Search for the cell housing the specified text and yield its (X, Y) center coordinate. 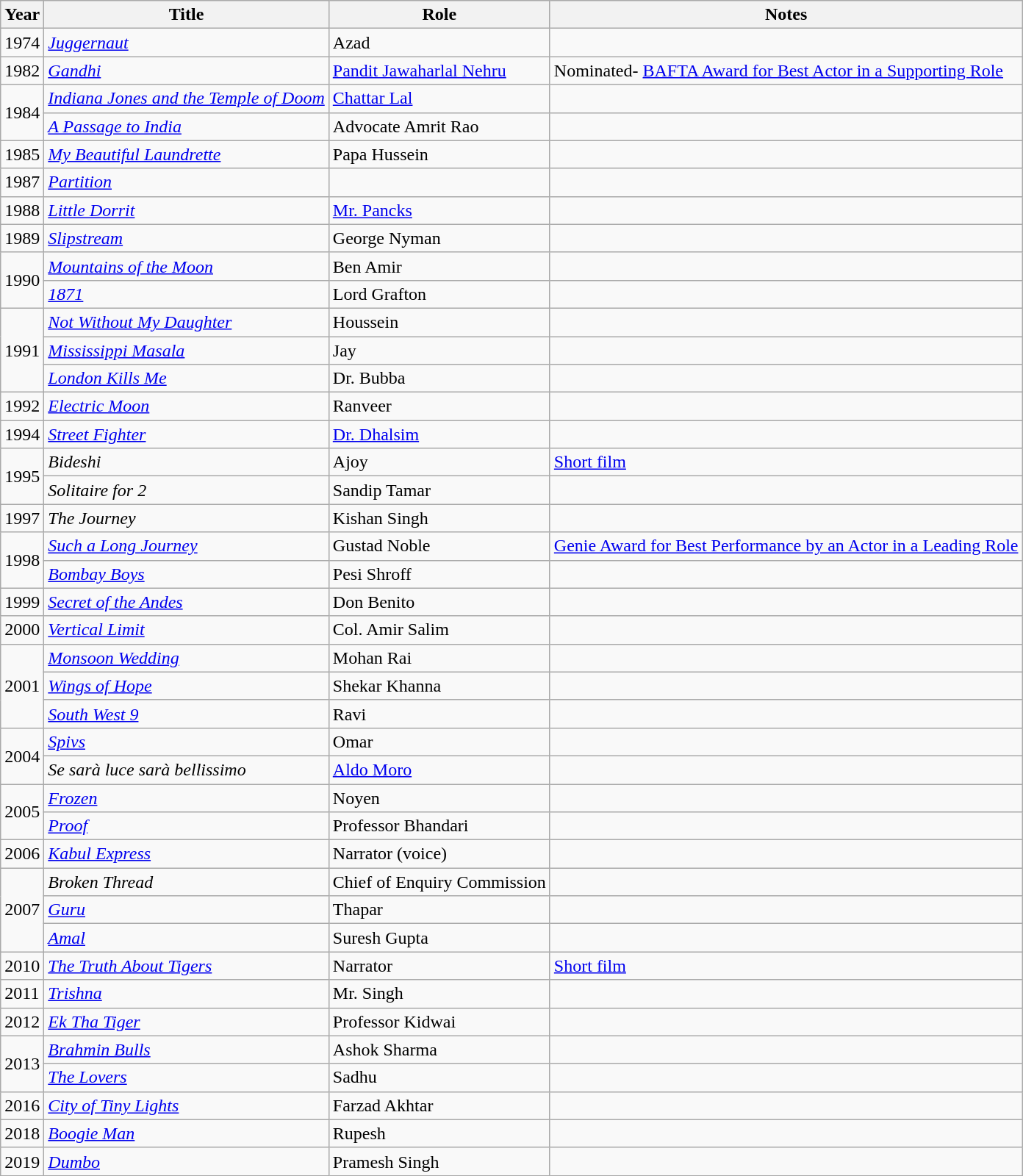
Vertical Limit (187, 630)
1871 (187, 294)
Indiana Jones and the Temple of Doom (187, 98)
Don Benito (439, 602)
A Passage to India (187, 126)
2005 (22, 811)
Azad (439, 43)
Professor Bhandari (439, 826)
Street Fighter (187, 434)
Dumbo (187, 1161)
Bombay Boys (187, 574)
Ravi (439, 714)
1987 (22, 182)
Spivs (187, 742)
Professor Kidwai (439, 1022)
1984 (22, 112)
Sadhu (439, 1078)
Jay (439, 351)
1985 (22, 154)
Guru (187, 910)
Kishan Singh (439, 518)
Mohan Rai (439, 658)
Frozen (187, 797)
Ben Amir (439, 266)
Mississippi Masala (187, 351)
1994 (22, 434)
Amal (187, 938)
Brahmin Bulls (187, 1050)
Suresh Gupta (439, 938)
1990 (22, 280)
Sandip Tamar (439, 490)
2013 (22, 1064)
2010 (22, 966)
Mr. Pancks (439, 210)
Genie Award for Best Performance by an Actor in a Leading Role (786, 546)
Trishna (187, 994)
Chief of Enquiry Commission (439, 882)
Se sarà luce sarà bellissimo (187, 770)
Juggernaut (187, 43)
Ashok Sharma (439, 1050)
Ranveer (439, 406)
Slipstream (187, 238)
Lord Grafton (439, 294)
1997 (22, 518)
2018 (22, 1133)
Pramesh Singh (439, 1161)
2006 (22, 854)
Secret of the Andes (187, 602)
1988 (22, 210)
1999 (22, 602)
George Nyman (439, 238)
2019 (22, 1161)
2000 (22, 630)
Aldo Moro (439, 770)
Pesi Shroff (439, 574)
Mountains of the Moon (187, 266)
Electric Moon (187, 406)
Omar (439, 742)
Proof (187, 826)
Pandit Jawaharlal Nehru (439, 71)
1995 (22, 476)
Monsoon Wedding (187, 658)
Narrator (439, 966)
2016 (22, 1105)
2011 (22, 994)
London Kills Me (187, 379)
1992 (22, 406)
Nominated- BAFTA Award for Best Actor in a Supporting Role (786, 71)
Role (439, 15)
Gustad Noble (439, 546)
Col. Amir Salim (439, 630)
2001 (22, 686)
Farzad Akhtar (439, 1105)
Chattar Lal (439, 98)
1991 (22, 350)
My Beautiful Laundrette (187, 154)
Not Without My Daughter (187, 322)
Solitaire for 2 (187, 490)
Narrator (voice) (439, 854)
1982 (22, 71)
1974 (22, 43)
2004 (22, 756)
2012 (22, 1022)
Houssein (439, 322)
The Lovers (187, 1078)
Papa Hussein (439, 154)
Little Dorrit (187, 210)
Dr. Dhalsim (439, 434)
Boogie Man (187, 1133)
Broken Thread (187, 882)
Noyen (439, 797)
Notes (786, 15)
Mr. Singh (439, 994)
Ek Tha Tiger (187, 1022)
Dr. Bubba (439, 379)
Wings of Hope (187, 686)
Gandhi (187, 71)
The Truth About Tigers (187, 966)
City of Tiny Lights (187, 1105)
2007 (22, 910)
Partition (187, 182)
Thapar (439, 910)
The Journey (187, 518)
Rupesh (439, 1133)
Ajoy (439, 462)
Advocate Amrit Rao (439, 126)
Such a Long Journey (187, 546)
South West 9 (187, 714)
Title (187, 15)
Bideshi (187, 462)
Shekar Khanna (439, 686)
Year (22, 15)
1998 (22, 560)
Kabul Express (187, 854)
1989 (22, 238)
